Provide the (x, y) coordinate of the cell's center where the given text is located.  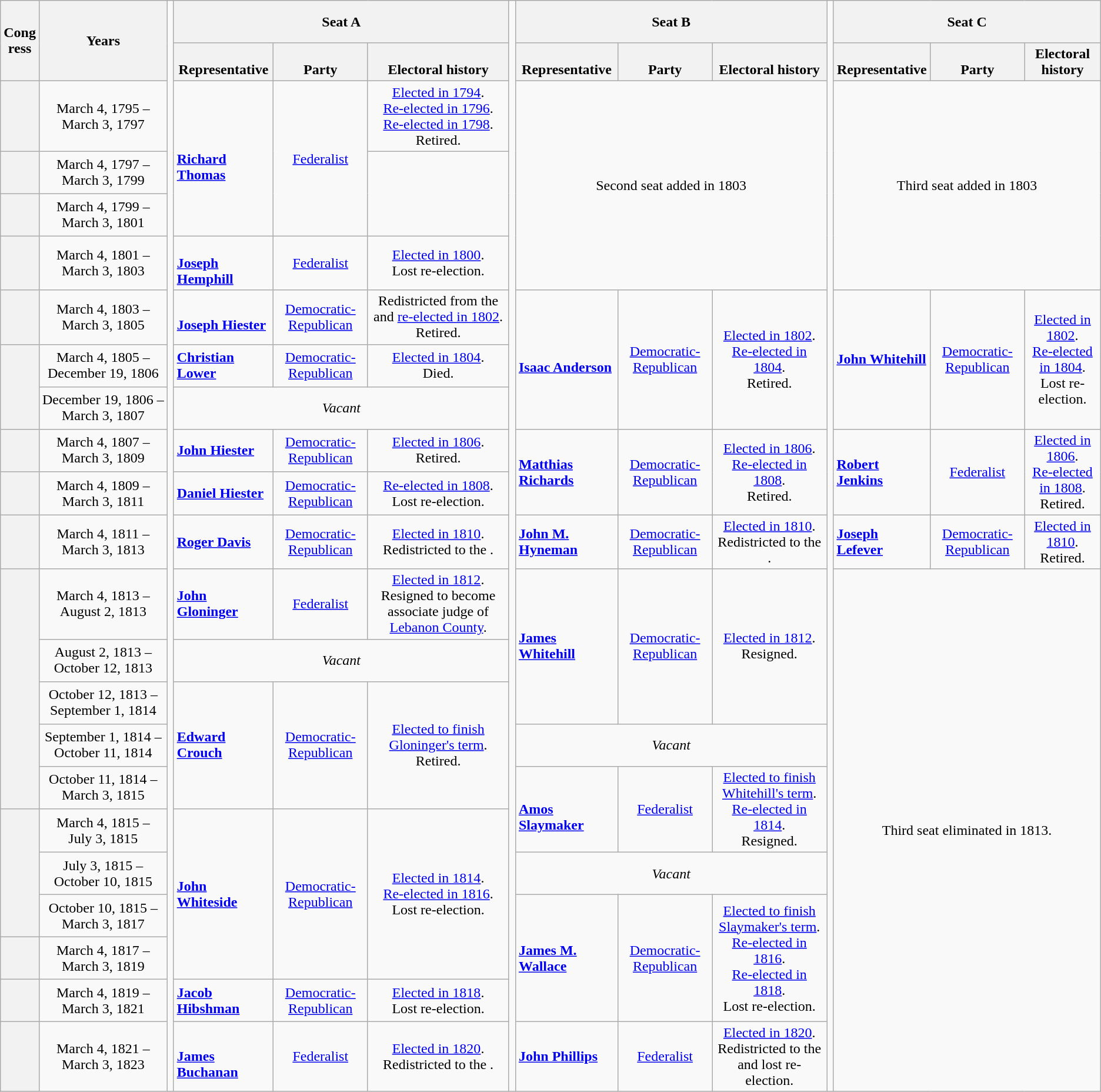
Elected to finish Slaymaker's term.Re-elected in 1816.Re-elected in 1818.Lost re-election. (769, 958)
Matthias Richards (566, 472)
Elected in 1818.Lost re-election. (439, 1000)
March 4, 1795 –March 3, 1797 (103, 116)
Christian Lower (223, 365)
Joseph Hiester (223, 317)
July 3, 1815 –October 10, 1815 (103, 873)
Seat B (670, 22)
October 12, 1813 –September 1, 1814 (103, 703)
March 4, 1797 –March 3, 1799 (103, 172)
Elected in 1820.Redistricted to the and lost re-election. (769, 1057)
Elected in 1812.Resigned to become associate judge of Lebanon County. (439, 604)
John Whiteside (223, 894)
March 4, 1807 –March 3, 1809 (103, 451)
Re-elected in 1808.Lost re-election. (439, 493)
December 19, 1806 –March 3, 1807 (103, 408)
James Buchanan (223, 1057)
Elected in 1802.Re-elected in 1804.Lost re-election. (1062, 359)
Amos Slaymaker (566, 809)
March 4, 1811 –March 3, 1813 (103, 542)
Elected in 1806.Retired. (439, 451)
John M. Hyneman (566, 542)
March 4, 1821 –March 3, 1823 (103, 1057)
Isaac Anderson (566, 359)
Roger Davis (223, 542)
Elected in 1804.Died. (439, 365)
Jacob Hibshman (223, 1000)
Redistricted from the and re-elected in 1802.Retired. (439, 317)
March 4, 1799 –March 3, 1801 (103, 215)
March 4, 1805 –December 19, 1806 (103, 365)
October 10, 1815 –March 3, 1817 (103, 915)
March 4, 1801 –March 3, 1803 (103, 263)
March 4, 1809 –March 3, 1811 (103, 493)
March 4, 1803 –March 3, 1805 (103, 317)
Richard Thomas (223, 159)
Robert Jenkins (882, 472)
Years (103, 41)
Congress (20, 41)
March 4, 1817 –March 3, 1819 (103, 958)
Elected in 1794.Re-elected in 1796.Re-elected in 1798.Retired. (439, 116)
Joseph Lefever (882, 542)
John Whitehill (882, 359)
March 4, 1813 –August 2, 1813 (103, 604)
James Whitehill (566, 646)
Second seat added in 1803 (670, 186)
October 11, 1814 –March 3, 1815 (103, 787)
Elected in 1820.Redistricted to the . (439, 1057)
March 4, 1815 –July 3, 1815 (103, 830)
John Phillips (566, 1057)
August 2, 1813 –October 12, 1813 (103, 660)
Elected to finish Whitehill's term.Re-elected in 1814.Resigned. (769, 809)
Elected in 1814.Re-elected in 1816.Lost re-election. (439, 894)
Daniel Hiester (223, 493)
Elected in 1812.Resigned. (769, 646)
March 4, 1819 –March 3, 1821 (103, 1000)
September 1, 1814 –October 11, 1814 (103, 745)
Joseph Hemphill (223, 263)
James M. Wallace (566, 958)
Third seat eliminated in 1813. (967, 830)
Third seat added in 1803 (967, 186)
John Hiester (223, 451)
Elected in 1800.Lost re-election. (439, 263)
Elected to finish Gloninger's term.Retired. (439, 745)
Edward Crouch (223, 745)
Seat C (967, 22)
Seat A (341, 22)
John Gloninger (223, 604)
Elected in 1802.Re-elected in 1804.Retired. (769, 359)
Elected in 1810.Retired. (1062, 542)
